Return (x, y) of the center of cell containing provided text 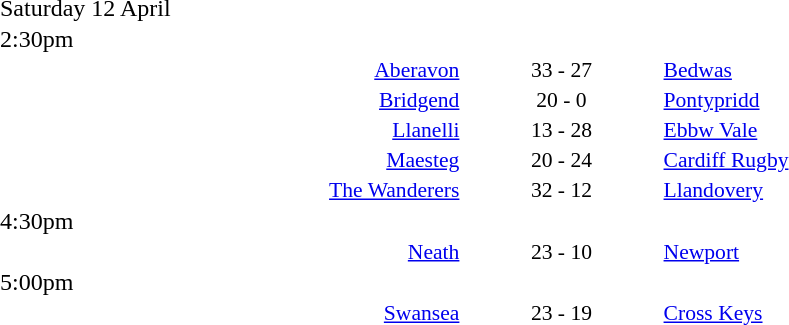
20 - 0 (561, 100)
32 - 12 (561, 190)
23 - 10 (561, 252)
20 - 24 (561, 160)
33 - 27 (561, 70)
13 - 28 (561, 130)
